Locate the cell with the specified text and output its (x, y) center coordinate. 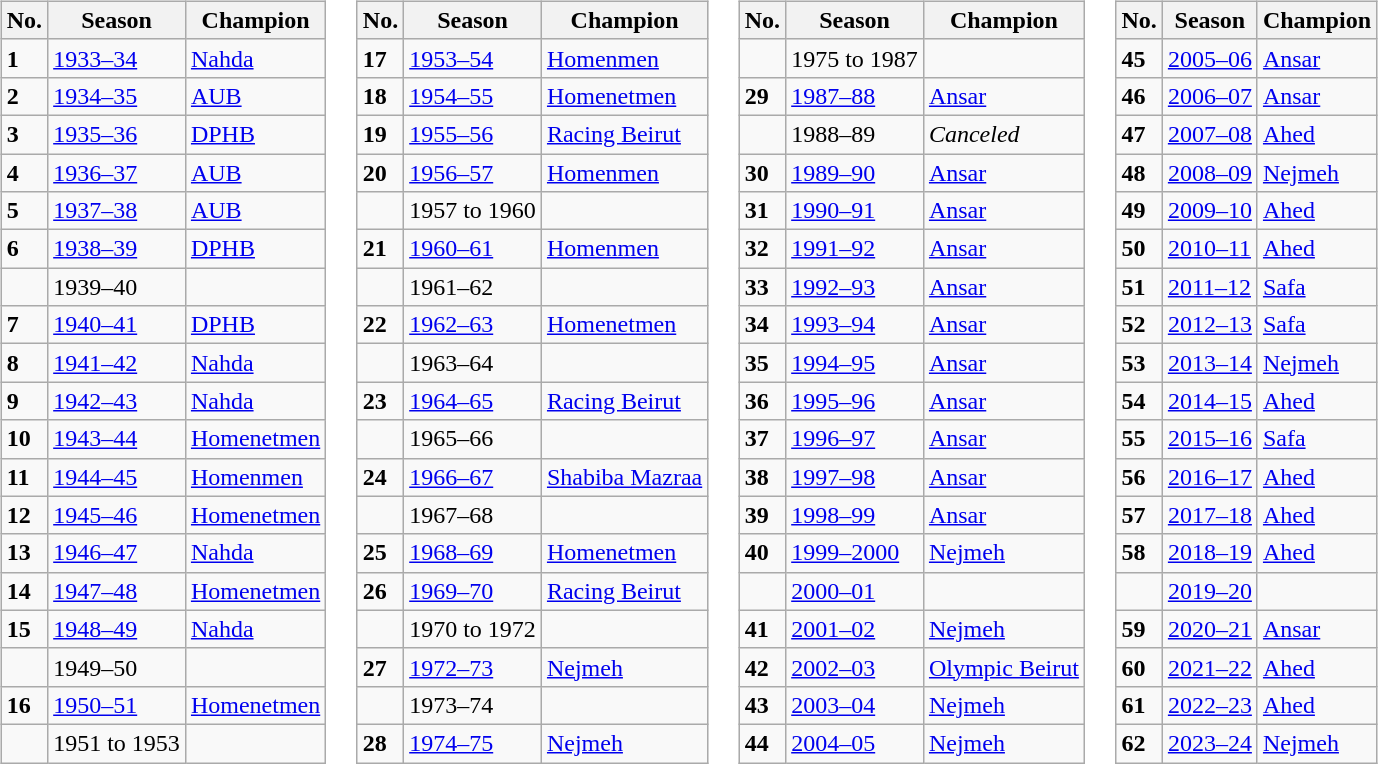
62 (1139, 743)
37 (762, 439)
5 (24, 211)
49 (1139, 211)
1965–66 (473, 439)
2010–11 (1210, 249)
22 (380, 325)
Canceled (1004, 134)
1967–68 (473, 515)
1939–40 (117, 287)
26 (380, 591)
61 (1139, 705)
2014–15 (1210, 401)
1944–45 (117, 477)
13 (24, 553)
43 (762, 705)
19 (380, 134)
1966–67 (473, 477)
1996–97 (855, 439)
2000–01 (855, 591)
2021–22 (1210, 667)
2020–21 (1210, 629)
2016–17 (1210, 477)
2003–04 (855, 705)
1945–46 (117, 515)
1999–2000 (855, 553)
3 (24, 134)
2017–18 (1210, 515)
1992–93 (855, 287)
1975 to 1987 (855, 58)
1955–56 (473, 134)
60 (1139, 667)
2002–03 (855, 667)
47 (1139, 134)
1991–92 (855, 249)
54 (1139, 401)
28 (380, 743)
14 (24, 591)
32 (762, 249)
45 (1139, 58)
53 (1139, 363)
35 (762, 363)
1994–95 (855, 363)
1964–65 (473, 401)
17 (380, 58)
25 (380, 553)
1954–55 (473, 96)
31 (762, 211)
1972–73 (473, 667)
39 (762, 515)
1940–41 (117, 325)
1938–39 (117, 249)
1948–49 (117, 629)
42 (762, 667)
1933–34 (117, 58)
1963–64 (473, 363)
1989–90 (855, 173)
58 (1139, 553)
36 (762, 401)
24 (380, 477)
11 (24, 477)
8 (24, 363)
2023–24 (1210, 743)
2008–09 (1210, 173)
56 (1139, 477)
1956–57 (473, 173)
7 (24, 325)
48 (1139, 173)
1988–89 (855, 134)
Shabiba Mazraa (624, 477)
30 (762, 173)
2007–08 (1210, 134)
34 (762, 325)
1946–47 (117, 553)
1998–99 (855, 515)
1997–98 (855, 477)
2005–06 (1210, 58)
23 (380, 401)
1987–88 (855, 96)
40 (762, 553)
2022–23 (1210, 705)
20 (380, 173)
55 (1139, 439)
1951 to 1953 (117, 743)
21 (380, 249)
46 (1139, 96)
6 (24, 249)
41 (762, 629)
1969–70 (473, 591)
1943–44 (117, 439)
1993–94 (855, 325)
1974–75 (473, 743)
52 (1139, 325)
1961–62 (473, 287)
10 (24, 439)
1990–91 (855, 211)
1936–37 (117, 173)
1949–50 (117, 667)
1941–42 (117, 363)
2018–19 (1210, 553)
2 (24, 96)
2013–14 (1210, 363)
2004–05 (855, 743)
50 (1139, 249)
1953–54 (473, 58)
1962–63 (473, 325)
2019–20 (1210, 591)
33 (762, 287)
1942–43 (117, 401)
2012–13 (1210, 325)
12 (24, 515)
9 (24, 401)
1957 to 1960 (473, 211)
51 (1139, 287)
4 (24, 173)
1950–51 (117, 705)
2015–16 (1210, 439)
2011–12 (1210, 287)
1937–38 (117, 211)
38 (762, 477)
2001–02 (855, 629)
57 (1139, 515)
Olympic Beirut (1004, 667)
1968–69 (473, 553)
1970 to 1972 (473, 629)
59 (1139, 629)
18 (380, 96)
27 (380, 667)
1935–36 (117, 134)
1 (24, 58)
15 (24, 629)
2009–10 (1210, 211)
1973–74 (473, 705)
2006–07 (1210, 96)
1934–35 (117, 96)
1960–61 (473, 249)
1995–96 (855, 401)
1947–48 (117, 591)
44 (762, 743)
29 (762, 96)
16 (24, 705)
